Provide the [X, Y] coordinate of the cell's center where the given text is located.  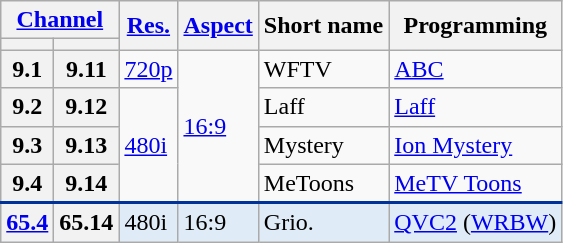
Short name [323, 26]
9.1 [28, 69]
720p [148, 69]
Ion Mystery [476, 145]
9.3 [28, 145]
ABC [476, 69]
Channel [60, 20]
65.14 [86, 222]
Res. [148, 26]
WFTV [323, 69]
Programming [476, 26]
Aspect [218, 26]
9.12 [86, 107]
65.4 [28, 222]
MeTV Toons [476, 184]
MeToons [323, 184]
9.4 [28, 184]
Mystery [323, 145]
9.2 [28, 107]
QVC2 (WRBW) [476, 222]
9.14 [86, 184]
Grio. [323, 222]
9.11 [86, 69]
9.13 [86, 145]
